Extract the [X, Y] coordinate from the center of the cell holding the provided text.  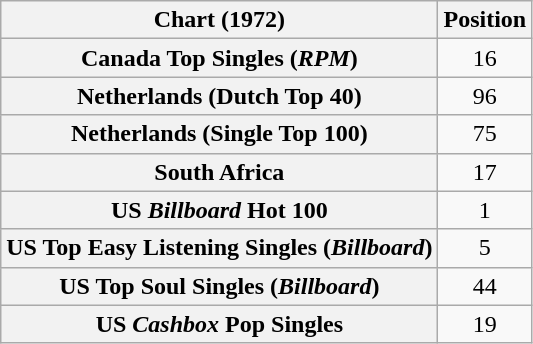
5 [485, 248]
Chart (1972) [220, 20]
17 [485, 172]
South Africa [220, 172]
Canada Top Singles (RPM) [220, 58]
19 [485, 324]
US Billboard Hot 100 [220, 210]
US Top Easy Listening Singles (Billboard) [220, 248]
1 [485, 210]
US Cashbox Pop Singles [220, 324]
75 [485, 134]
44 [485, 286]
96 [485, 96]
Netherlands (Single Top 100) [220, 134]
16 [485, 58]
US Top Soul Singles (Billboard) [220, 286]
Netherlands (Dutch Top 40) [220, 96]
Position [485, 20]
